Provide the [x, y] coordinate of the cell's center where the given text is located.  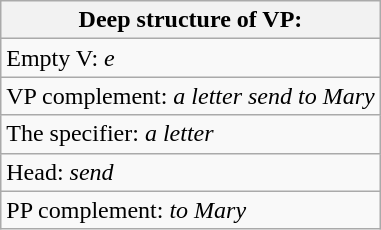
The specifier: a letter [190, 134]
VP complement: a letter send to Mary [190, 96]
Empty V: e [190, 58]
PP complement: to Mary [190, 210]
Head: send [190, 172]
Deep structure of VP: [190, 20]
